Locate the cell with the specified text and output its (X, Y) center coordinate. 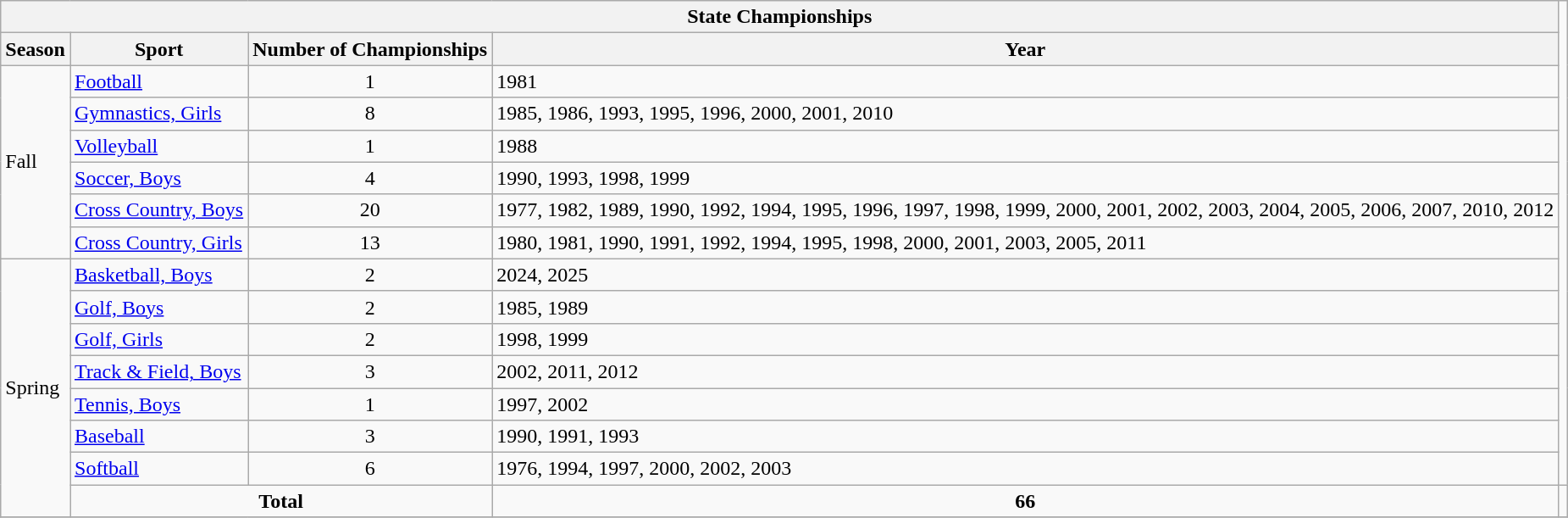
Cross Country, Girls (158, 242)
Gymnastics, Girls (158, 114)
Total (280, 501)
66 (1025, 501)
1997, 2002 (1025, 404)
1980, 1981, 1990, 1991, 1992, 1994, 1995, 1998, 2000, 2001, 2003, 2005, 2011 (1025, 242)
Fall (36, 162)
4 (370, 178)
Track & Field, Boys (158, 371)
Golf, Boys (158, 307)
1998, 1999 (1025, 339)
Sport (158, 49)
1981 (1025, 81)
State Championships (779, 17)
Football (158, 81)
2002, 2011, 2012 (1025, 371)
Golf, Girls (158, 339)
Soccer, Boys (158, 178)
20 (370, 210)
8 (370, 114)
Spring (36, 387)
13 (370, 242)
1988 (1025, 146)
Volleyball (158, 146)
6 (370, 469)
Basketball, Boys (158, 275)
1985, 1986, 1993, 1995, 1996, 2000, 2001, 2010 (1025, 114)
1990, 1993, 1998, 1999 (1025, 178)
Baseball (158, 437)
Softball (158, 469)
1976, 1994, 1997, 2000, 2002, 2003 (1025, 469)
Tennis, Boys (158, 404)
2024, 2025 (1025, 275)
1985, 1989 (1025, 307)
Season (36, 49)
1990, 1991, 1993 (1025, 437)
Cross Country, Boys (158, 210)
Year (1025, 49)
1977, 1982, 1989, 1990, 1992, 1994, 1995, 1996, 1997, 1998, 1999, 2000, 2001, 2002, 2003, 2004, 2005, 2006, 2007, 2010, 2012 (1025, 210)
Number of Championships (370, 49)
